Detect which cell encompasses the target text, then output its [X, Y] center coordinate. 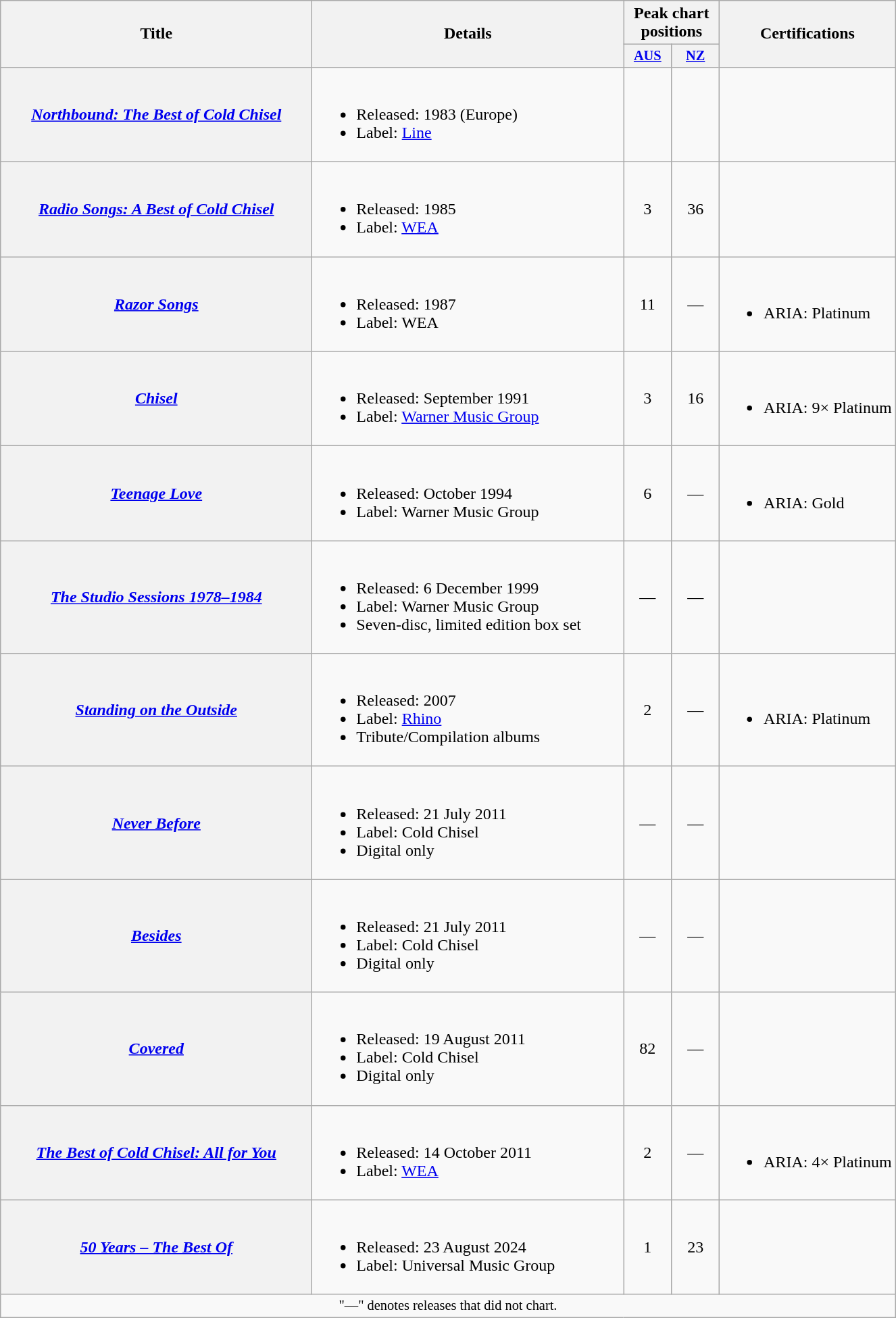
Released: 1987Label: WEA [468, 304]
Besides [157, 935]
Released: 2007Label: RhinoTribute/Compilation albums [468, 710]
Released: 1985Label: WEA [468, 210]
Released: October 1994Label: Warner Music Group [468, 493]
Radio Songs: A Best of Cold Chisel [157, 210]
AUS [647, 56]
ARIA: 4× Platinum [808, 1152]
Details [468, 34]
Never Before [157, 823]
Released: 14 October 2011Label: WEA [468, 1152]
Razor Songs [157, 304]
ARIA: 9× Platinum [808, 399]
Released: 19 August 2011Label: Cold ChiselDigital only [468, 1049]
Peak chart positions [672, 23]
Chisel [157, 399]
Certifications [808, 34]
The Best of Cold Chisel: All for You [157, 1152]
Covered [157, 1049]
Released: 23 August 2024Label: Universal Music Group [468, 1247]
ARIA: Gold [808, 493]
11 [647, 304]
Title [157, 34]
50 Years – The Best Of [157, 1247]
The Studio Sessions 1978–1984 [157, 597]
Released: 1983 (Europe)Label: Line [468, 114]
Northbound: The Best of Cold Chisel [157, 114]
"—" denotes releases that did not chart. [448, 1306]
Teenage Love [157, 493]
Released: September 1991Label: Warner Music Group [468, 399]
6 [647, 493]
36 [696, 210]
82 [647, 1049]
NZ [696, 56]
Released: 6 December 1999Label: Warner Music GroupSeven-disc, limited edition box set [468, 597]
1 [647, 1247]
Standing on the Outside [157, 710]
16 [696, 399]
23 [696, 1247]
